Scan for the cell matching the given text and deliver its [X, Y] coordinate at center. 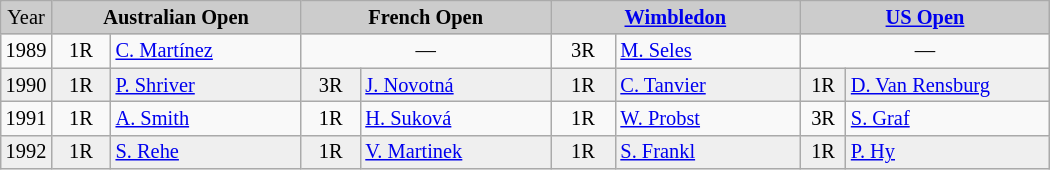
US Open [925, 17]
H. Suková [455, 118]
C. Tanvier [708, 85]
J. Novotná [455, 85]
W. Probst [708, 118]
D. Van Rensburg [948, 85]
French Open [426, 17]
1992 [26, 152]
S. Rehe [206, 152]
1990 [26, 85]
P. Hy [948, 152]
Year [26, 17]
P. Shriver [206, 85]
V. Martinek [455, 152]
1991 [26, 118]
Wimbledon [675, 17]
M. Seles [708, 51]
S. Graf [948, 118]
S. Frankl [708, 152]
C. Martínez [206, 51]
Australian Open [176, 17]
1989 [26, 51]
A. Smith [206, 118]
